Determine the (x, y) coordinate at the center of the cell enclosing the given text.  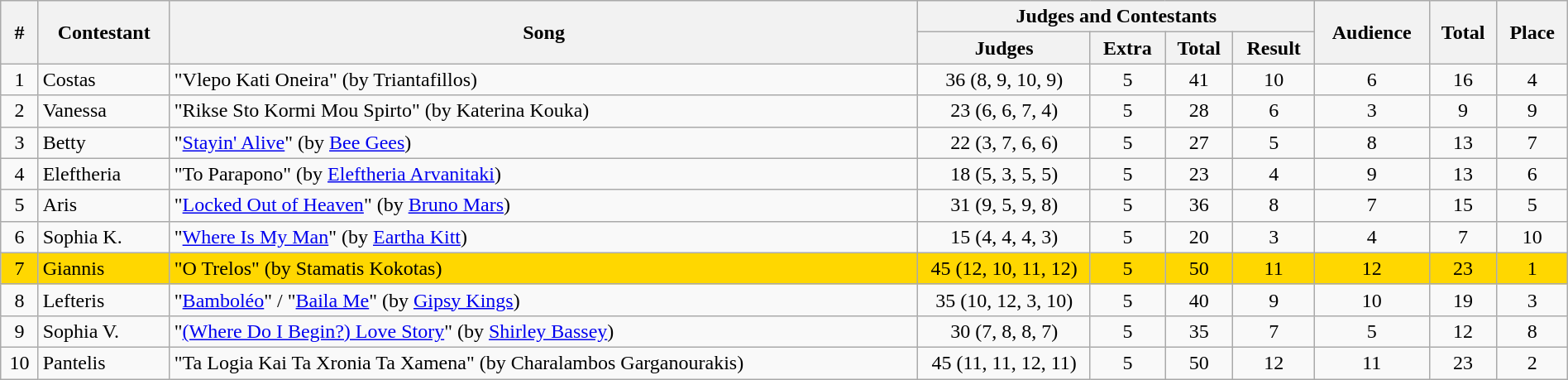
Extra (1127, 48)
"O Trelos" (by Stamatis Kokotas) (544, 268)
45 (12, 10, 11, 12) (1004, 268)
35 (10, 12, 3, 10) (1004, 300)
22 (3, 7, 6, 6) (1004, 142)
# (20, 32)
Audience (1372, 32)
23 (6, 6, 7, 4) (1004, 111)
20 (1199, 237)
Vanessa (104, 111)
18 (5, 3, 5, 5) (1004, 174)
19 (1463, 300)
Giannis (104, 268)
Sophia K. (104, 237)
"Stayin' Alive" (by Bee Gees) (544, 142)
"Locked Out of Heaven" (by Bruno Mars) (544, 205)
"Bamboléo" / "Baila Me" (by Gipsy Kings) (544, 300)
15 (1463, 205)
"Where Is My Man" (by Eartha Kitt) (544, 237)
"Vlepo Kati Oneira" (by Triantafillos) (544, 79)
30 (7, 8, 8, 7) (1004, 331)
Place (1532, 32)
"To Parapono" (by Eleftheria Arvanitaki) (544, 174)
Aris (104, 205)
Judges and Contestants (1116, 17)
Costas (104, 79)
"Rikse Sto Kormi Mou Spirto" (by Katerina Kouka) (544, 111)
Lefteris (104, 300)
Judges (1004, 48)
Song (544, 32)
Eleftheria (104, 174)
36 (8, 9, 10, 9) (1004, 79)
45 (11, 11, 12, 11) (1004, 363)
40 (1199, 300)
35 (1199, 331)
28 (1199, 111)
16 (1463, 79)
Contestant (104, 32)
"(Where Do I Begin?) Love Story" (by Shirley Bassey) (544, 331)
Sophia V. (104, 331)
36 (1199, 205)
15 (4, 4, 4, 3) (1004, 237)
27 (1199, 142)
Pantelis (104, 363)
31 (9, 5, 9, 8) (1004, 205)
Result (1274, 48)
Betty (104, 142)
"Ta Logia Kai Ta Xronia Ta Xamena" (by Charalambos Garganourakis) (544, 363)
41 (1199, 79)
